Return the [x, y] coordinate for the center point of the cell that contains the specified text.  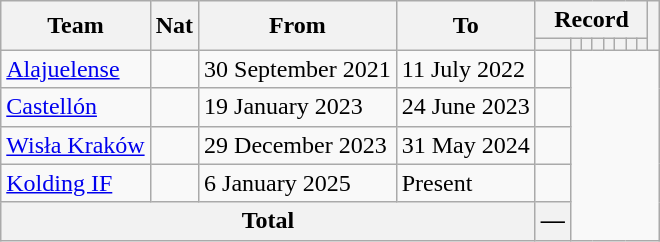
From [298, 26]
31 May 2024 [466, 145]
Alajuelense [76, 69]
24 June 2023 [466, 107]
19 January 2023 [298, 107]
Record [591, 20]
Kolding IF [76, 183]
Castellón [76, 107]
6 January 2025 [298, 183]
30 September 2021 [298, 69]
Team [76, 26]
To [466, 26]
29 December 2023 [298, 145]
Wisła Kraków [76, 145]
Present [466, 183]
— [552, 221]
Nat [174, 26]
11 July 2022 [466, 69]
Total [268, 221]
